Identify which cell holds the provided text, then report its (X, Y) central coordinate. 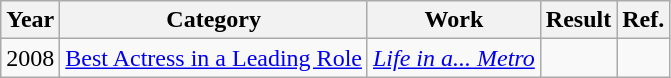
Work (454, 20)
Result (578, 20)
Category (214, 20)
Best Actress in a Leading Role (214, 58)
Ref. (644, 20)
Life in a... Metro (454, 58)
2008 (30, 58)
Year (30, 20)
